Pinpoint the cell where the given text exists, returning its (x, y) midpoint coordinate. 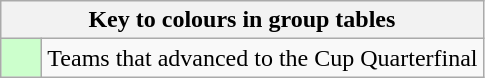
Key to colours in group tables (242, 20)
Teams that advanced to the Cup Quarterfinal (262, 58)
